Extract the (x, y) coordinate from the center of the cell holding the provided text.  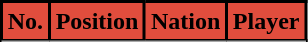
Player (266, 22)
Nation (186, 22)
No. (26, 22)
Position (96, 22)
